Scan for the cell matching the given text and deliver its [X, Y] coordinate at center. 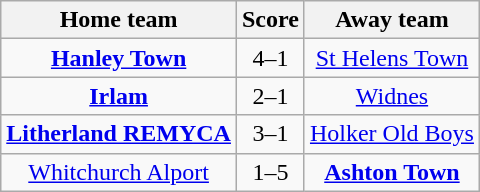
Home team [119, 20]
Holker Old Boys [392, 134]
Litherland REMYCA [119, 134]
Irlam [119, 96]
Away team [392, 20]
3–1 [270, 134]
Whitchurch Alport [119, 172]
Widnes [392, 96]
Hanley Town [119, 58]
Ashton Town [392, 172]
2–1 [270, 96]
4–1 [270, 58]
St Helens Town [392, 58]
Score [270, 20]
1–5 [270, 172]
